Find where the given text appears and provide that cell's center as [X, Y] coordinate. 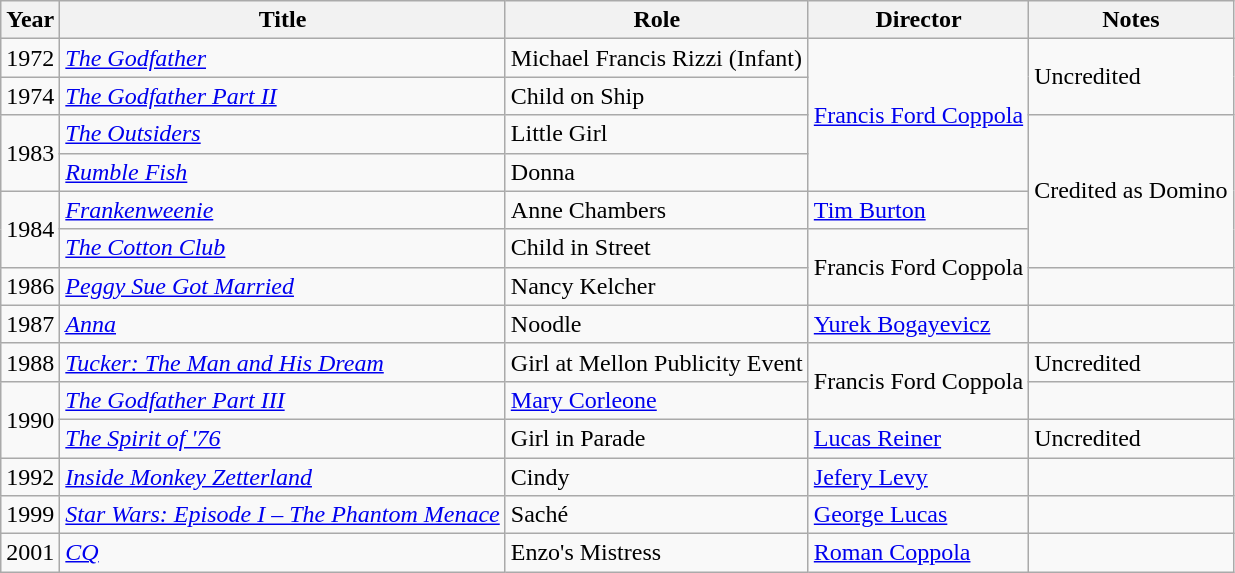
Mary Corleone [656, 400]
Donna [656, 172]
Year [30, 20]
1986 [30, 286]
1990 [30, 419]
Anna [282, 324]
Yurek Bogayevicz [918, 324]
Jefery Levy [918, 477]
Rumble Fish [282, 172]
Role [656, 20]
1974 [30, 96]
Little Girl [656, 134]
The Godfather Part II [282, 96]
1987 [30, 324]
The Godfather [282, 58]
Noodle [656, 324]
Lucas Reiner [918, 438]
The Cotton Club [282, 248]
The Godfather Part III [282, 400]
Girl at Mellon Publicity Event [656, 362]
Director [918, 20]
Tucker: The Man and His Dream [282, 362]
1992 [30, 477]
1983 [30, 153]
Title [282, 20]
Anne Chambers [656, 210]
Tim Burton [918, 210]
Star Wars: Episode I – The Phantom Menace [282, 515]
The Spirit of '76 [282, 438]
Saché [656, 515]
Nancy Kelcher [656, 286]
1972 [30, 58]
CQ [282, 553]
Credited as Domino [1131, 191]
Girl in Parade [656, 438]
George Lucas [918, 515]
Cindy [656, 477]
Child on Ship [656, 96]
Enzo's Mistress [656, 553]
Notes [1131, 20]
1999 [30, 515]
Frankenweenie [282, 210]
Child in Street [656, 248]
1984 [30, 229]
Inside Monkey Zetterland [282, 477]
Peggy Sue Got Married [282, 286]
Roman Coppola [918, 553]
Michael Francis Rizzi (Infant) [656, 58]
The Outsiders [282, 134]
1988 [30, 362]
2001 [30, 553]
